Return (x, y) of the center of cell containing provided text 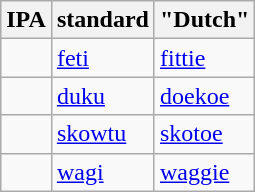
feti (102, 58)
"Dutch" (204, 20)
skowtu (102, 134)
fittie (204, 58)
duku (102, 96)
IPA (26, 20)
wagi (102, 172)
waggie (204, 172)
skotoe (204, 134)
doekoe (204, 96)
standard (102, 20)
